For the text-containing cell, return its midpoint in [x, y] coordinate format. 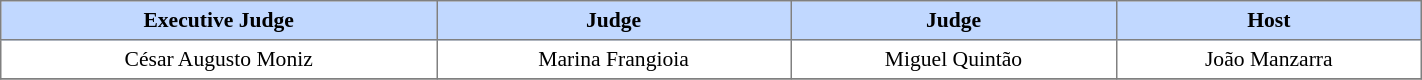
Host [1268, 20]
João Manzarra [1268, 60]
Executive Judge [219, 20]
Marina Frangioia [614, 60]
Miguel Quintão [954, 60]
César Augusto Moniz [219, 60]
